Locate the cell with the specified text and output its [x, y] center coordinate. 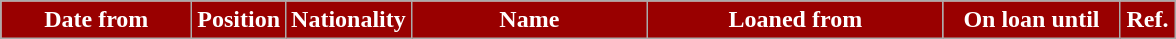
Position [239, 20]
Nationality [349, 20]
Date from [96, 20]
On loan until [1031, 20]
Ref. [1147, 20]
Loaned from [795, 20]
Name [529, 20]
